Return the (x, y) coordinate for the center point of the cell that contains the specified text.  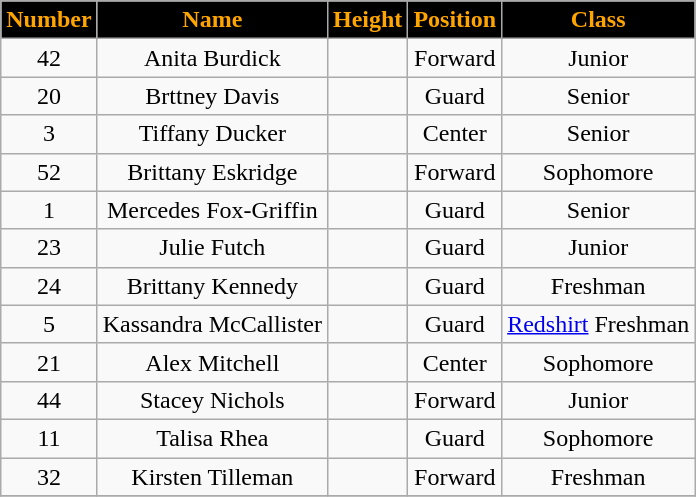
Talisa Rhea (212, 438)
Name (212, 20)
42 (49, 58)
Redshirt Freshman (598, 324)
Height (367, 20)
20 (49, 96)
Kassandra McCallister (212, 324)
32 (49, 477)
Kirsten Tilleman (212, 477)
Number (49, 20)
Position (455, 20)
Stacey Nichols (212, 400)
Alex Mitchell (212, 362)
44 (49, 400)
52 (49, 172)
Brttney Davis (212, 96)
21 (49, 362)
1 (49, 210)
Brittany Kennedy (212, 286)
Julie Futch (212, 248)
Class (598, 20)
24 (49, 286)
Brittany Eskridge (212, 172)
11 (49, 438)
23 (49, 248)
Mercedes Fox-Griffin (212, 210)
5 (49, 324)
Tiffany Ducker (212, 134)
3 (49, 134)
Anita Burdick (212, 58)
